Locate the cell with the specified text and output its (x, y) center coordinate. 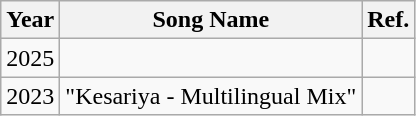
Song Name (211, 20)
2025 (30, 58)
"Kesariya - Multilingual Mix" (211, 96)
Year (30, 20)
Ref. (388, 20)
2023 (30, 96)
